Output the [x, y] coordinate of the center of the cell containing the given text.  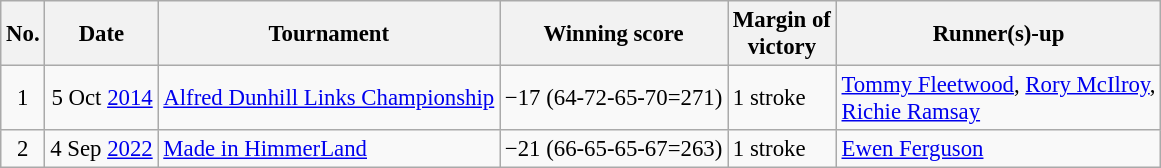
Made in HimmerLand [329, 149]
Runner(s)-up [998, 34]
Winning score [614, 34]
2 [23, 149]
Alfred Dunhill Links Championship [329, 98]
Tournament [329, 34]
4 Sep 2022 [102, 149]
−21 (66-65-65-67=263) [614, 149]
1 [23, 98]
Tommy Fleetwood, Rory McIlroy, Richie Ramsay [998, 98]
Date [102, 34]
−17 (64-72-65-70=271) [614, 98]
Ewen Ferguson [998, 149]
No. [23, 34]
Margin ofvictory [782, 34]
5 Oct 2014 [102, 98]
